Extract the [x, y] coordinate from the center of the cell holding the provided text.  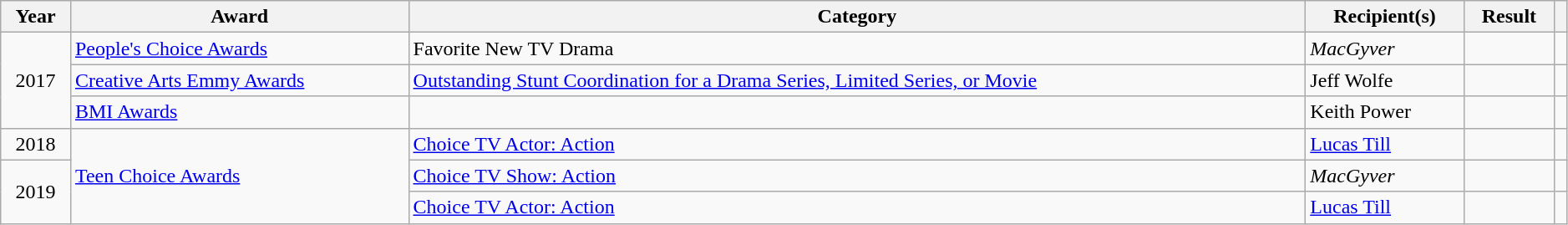
Keith Power [1385, 112]
Recipient(s) [1385, 17]
Award [239, 17]
People's Choice Awards [239, 49]
Favorite New TV Drama [857, 49]
Result [1509, 17]
Jeff Wolfe [1385, 80]
Teen Choice Awards [239, 176]
Year [36, 17]
BMI Awards [239, 112]
Outstanding Stunt Coordination for a Drama Series, Limited Series, or Movie [857, 80]
2019 [36, 192]
2018 [36, 144]
2017 [36, 80]
Category [857, 17]
Choice TV Show: Action [857, 176]
Creative Arts Emmy Awards [239, 80]
